Capture the cell that displays the provided text and extract its [x, y] central coordinate. 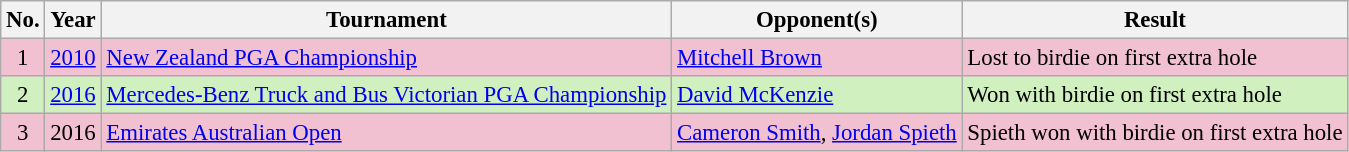
Year [73, 20]
No. [23, 20]
Mitchell Brown [817, 58]
Lost to birdie on first extra hole [1155, 58]
Tournament [386, 20]
1 [23, 58]
Mercedes-Benz Truck and Bus Victorian PGA Championship [386, 95]
New Zealand PGA Championship [386, 58]
2 [23, 95]
Cameron Smith, Jordan Spieth [817, 133]
Spieth won with birdie on first extra hole [1155, 133]
Opponent(s) [817, 20]
Emirates Australian Open [386, 133]
Won with birdie on first extra hole [1155, 95]
David McKenzie [817, 95]
Result [1155, 20]
3 [23, 133]
2010 [73, 58]
